Extract the [x, y] coordinate from the center of the cell holding the provided text.  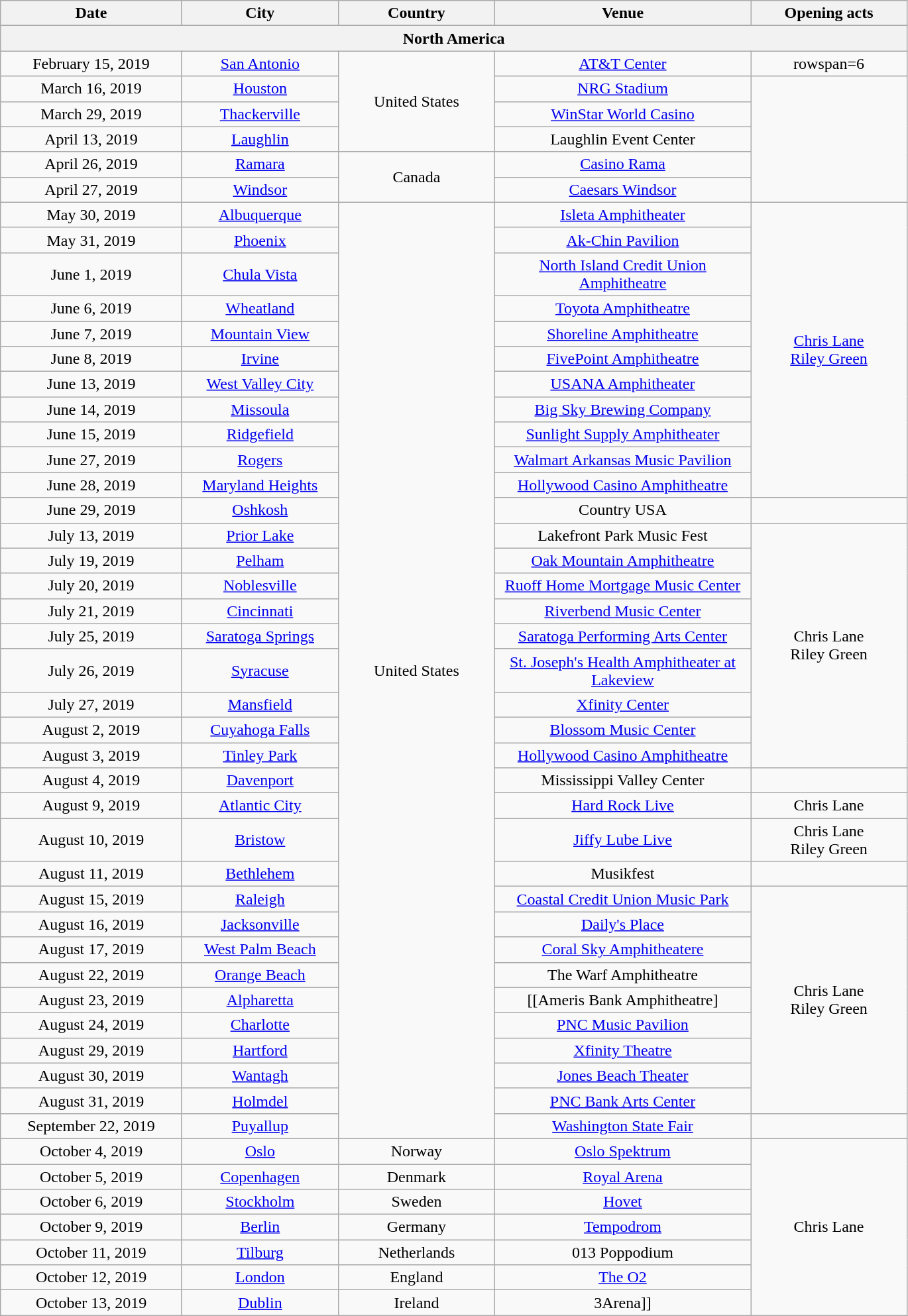
June 28, 2019 [91, 485]
Hartford [260, 1050]
July 25, 2019 [91, 636]
Coastal Credit Union Music Park [622, 899]
April 26, 2019 [91, 164]
Oslo [260, 1151]
July 20, 2019 [91, 586]
London [260, 1278]
Xfinity Center [622, 704]
June 8, 2019 [91, 359]
Dublin [260, 1303]
August 30, 2019 [91, 1075]
June 13, 2019 [91, 384]
Syracuse [260, 671]
San Antonio [260, 64]
Thackerville [260, 114]
Albuquerque [260, 215]
Caesars Windsor [622, 190]
Sunlight Supply Amphitheater [622, 435]
Oshkosh [260, 510]
April 13, 2019 [91, 139]
Charlotte [260, 1025]
August 11, 2019 [91, 874]
April 27, 2019 [91, 190]
Ak-Chin Pavilion [622, 240]
Oslo Spektrum [622, 1151]
Canada [416, 177]
Xfinity Theatre [622, 1050]
Opening acts [828, 13]
June 1, 2019 [91, 274]
Noblesville [260, 586]
August 16, 2019 [91, 924]
August 31, 2019 [91, 1101]
Netherlands [416, 1252]
July 19, 2019 [91, 561]
Mountain View [260, 333]
Walmart Arkansas Music Pavilion [622, 460]
Davenport [260, 781]
Pelham [260, 561]
July 26, 2019 [91, 671]
Isleta Amphitheater [622, 215]
Phoenix [260, 240]
Germany [416, 1227]
Berlin [260, 1227]
City [260, 13]
3Arena]] [622, 1303]
North Island Credit Union Amphitheatre [622, 274]
Coral Sky Amphitheatere [622, 950]
Mississippi Valley Center [622, 781]
August 3, 2019 [91, 755]
Denmark [416, 1176]
Tilburg [260, 1252]
England [416, 1278]
Chula Vista [260, 274]
Date [91, 13]
May 31, 2019 [91, 240]
Bethlehem [260, 874]
May 30, 2019 [91, 215]
Mansfield [260, 704]
Wheatland [260, 308]
Bristow [260, 840]
Big Sky Brewing Company [622, 410]
Lakefront Park Music Fest [622, 535]
St. Joseph's Health Amphitheater at Lakeview [622, 671]
Shoreline Amphitheatre [622, 333]
Irvine [260, 359]
USANA Amphitheater [622, 384]
Orange Beach [260, 975]
October 4, 2019 [91, 1151]
Houston [260, 89]
June 29, 2019 [91, 510]
March 16, 2019 [91, 89]
rowspan=6 [828, 64]
October 13, 2019 [91, 1303]
Riverbend Music Center [622, 611]
August 17, 2019 [91, 950]
The O2 [622, 1278]
Puyallup [260, 1126]
June 6, 2019 [91, 308]
August 29, 2019 [91, 1050]
WinStar World Casino [622, 114]
Washington State Fair [622, 1126]
Saratoga Springs [260, 636]
August 15, 2019 [91, 899]
October 5, 2019 [91, 1176]
Atlantic City [260, 806]
Country USA [622, 510]
Casino Rama [622, 164]
PNC Music Pavilion [622, 1025]
June 15, 2019 [91, 435]
August 4, 2019 [91, 781]
June 7, 2019 [91, 333]
Cincinnati [260, 611]
August 9, 2019 [91, 806]
013 Poppodium [622, 1252]
Copenhagen [260, 1176]
Missoula [260, 410]
AT&T Center [622, 64]
[[Ameris Bank Amphitheatre] [622, 1000]
Alpharetta [260, 1000]
Country [416, 13]
Saratoga Performing Arts Center [622, 636]
Laughlin [260, 139]
October 11, 2019 [91, 1252]
Norway [416, 1151]
September 22, 2019 [91, 1126]
Jones Beach Theater [622, 1075]
July 13, 2019 [91, 535]
October 6, 2019 [91, 1202]
Hard Rock Live [622, 806]
Ridgefield [260, 435]
Venue [622, 13]
August 2, 2019 [91, 730]
West Palm Beach [260, 950]
Windsor [260, 190]
Toyota Amphitheatre [622, 308]
August 23, 2019 [91, 1000]
Ruoff Home Mortgage Music Center [622, 586]
West Valley City [260, 384]
February 15, 2019 [91, 64]
PNC Bank Arts Center [622, 1101]
Jiffy Lube Live [622, 840]
March 29, 2019 [91, 114]
July 27, 2019 [91, 704]
Holmdel [260, 1101]
Daily's Place [622, 924]
July 21, 2019 [91, 611]
Maryland Heights [260, 485]
North America [454, 38]
August 10, 2019 [91, 840]
Prior Lake [260, 535]
Wantagh [260, 1075]
Tinley Park [260, 755]
NRG Stadium [622, 89]
The Warf Amphitheatre [622, 975]
August 24, 2019 [91, 1025]
FivePoint Amphitheatre [622, 359]
Blossom Music Center [622, 730]
October 12, 2019 [91, 1278]
Tempodrom [622, 1227]
Oak Mountain Amphitheatre [622, 561]
August 22, 2019 [91, 975]
Rogers [260, 460]
Hovet [622, 1202]
June 14, 2019 [91, 410]
Ramara [260, 164]
Jacksonville [260, 924]
Musikfest [622, 874]
Raleigh [260, 899]
Cuyahoga Falls [260, 730]
June 27, 2019 [91, 460]
Laughlin Event Center [622, 139]
October 9, 2019 [91, 1227]
Sweden [416, 1202]
Ireland [416, 1303]
Royal Arena [622, 1176]
Stockholm [260, 1202]
